From the cell containing the given text, extract its center point as [x, y] coordinate. 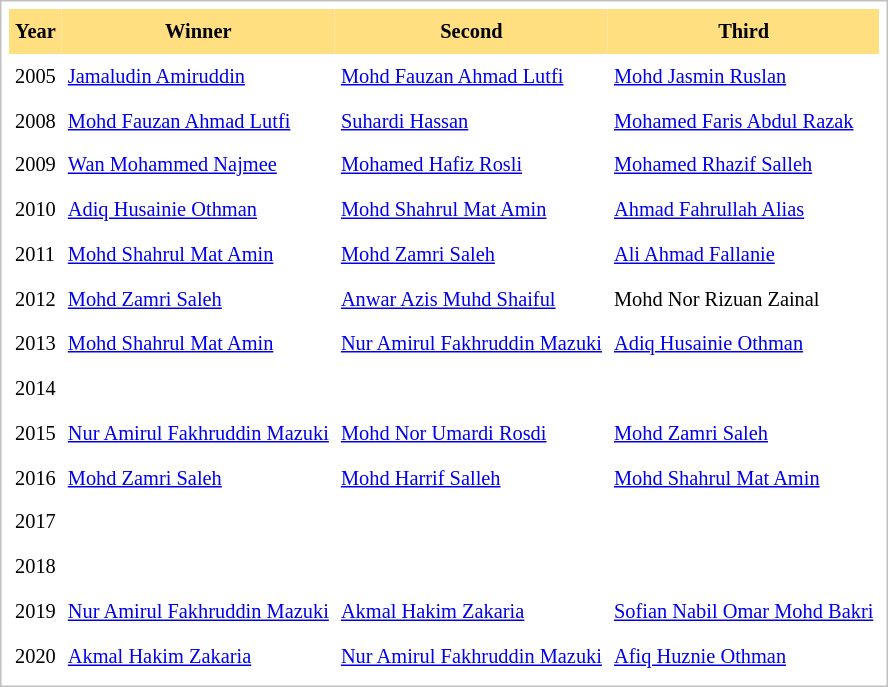
2008 [36, 120]
2005 [36, 76]
Third [744, 32]
Ali Ahmad Fallanie [744, 254]
Mohd Nor Rizuan Zainal [744, 300]
Year [36, 32]
2015 [36, 434]
Mohd Nor Umardi Rosdi [472, 434]
2014 [36, 388]
Afiq Huznie Othman [744, 656]
2020 [36, 656]
2011 [36, 254]
Suhardi Hassan [472, 120]
2018 [36, 566]
2009 [36, 166]
Second [472, 32]
2019 [36, 612]
2013 [36, 344]
2010 [36, 210]
Mohd Jasmin Ruslan [744, 76]
Mohamed Rhazif Salleh [744, 166]
Ahmad Fahrullah Alias [744, 210]
Anwar Azis Muhd Shaiful [472, 300]
Mohd Harrif Salleh [472, 478]
Winner [198, 32]
2012 [36, 300]
Wan Mohammed Najmee [198, 166]
2016 [36, 478]
Sofian Nabil Omar Mohd Bakri [744, 612]
Mohamed Hafiz Rosli [472, 166]
Mohamed Faris Abdul Razak [744, 120]
Jamaludin Amiruddin [198, 76]
2017 [36, 522]
